From the cell containing the given text, extract its center point as (X, Y) coordinate. 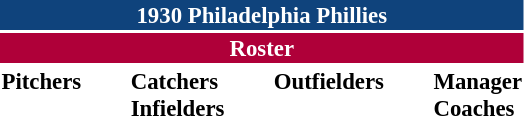
1930 Philadelphia Phillies (262, 15)
Roster (262, 48)
